From the cell containing the given text, extract its center point as (x, y) coordinate. 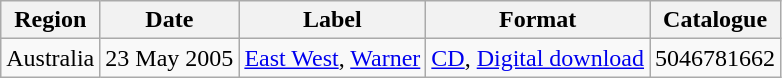
Catalogue (716, 20)
Australia (50, 58)
Region (50, 20)
Label (332, 20)
Date (170, 20)
CD, Digital download (538, 58)
5046781662 (716, 58)
East West, Warner (332, 58)
Format (538, 20)
23 May 2005 (170, 58)
